From the cell containing the given text, extract its center point as [X, Y] coordinate. 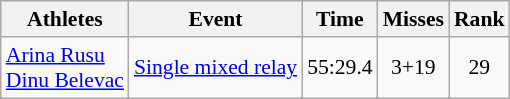
Single mixed relay [216, 68]
Rank [480, 19]
Time [340, 19]
Arina Rusu Dinu Belevac [65, 68]
29 [480, 68]
3+19 [414, 68]
Event [216, 19]
Misses [414, 19]
55:29.4 [340, 68]
Athletes [65, 19]
